Return the [X, Y] coordinate for the center point of the cell that contains the specified text.  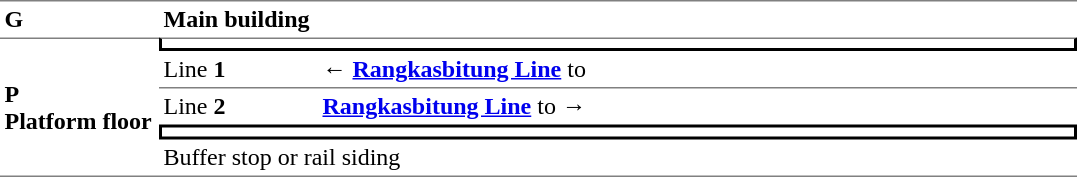
← Rangkasbitung Line to [698, 69]
Rangkasbitung Line to → [698, 106]
Line 1 [238, 69]
Line 2 [238, 106]
Main building [618, 19]
G [80, 19]
